Detect which cell encompasses the target text, then output its (x, y) center coordinate. 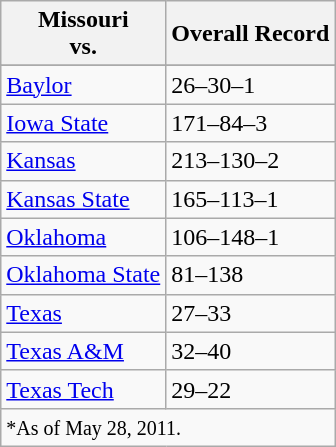
81–138 (250, 275)
171–84–3 (250, 123)
Missourivs. (84, 34)
32–40 (250, 351)
Overall Record (250, 34)
Baylor (84, 85)
Texas A&M (84, 351)
Texas Tech (84, 389)
27–33 (250, 313)
Texas (84, 313)
213–130–2 (250, 161)
Oklahoma (84, 237)
Kansas State (84, 199)
165–113–1 (250, 199)
Kansas (84, 161)
29–22 (250, 389)
106–148–1 (250, 237)
26–30–1 (250, 85)
*As of May 28, 2011. (168, 427)
Oklahoma State (84, 275)
Iowa State (84, 123)
